Locate the cell with the specified text and output its [X, Y] center coordinate. 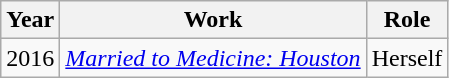
Herself [407, 58]
2016 [30, 58]
Married to Medicine: Houston [213, 58]
Role [407, 20]
Work [213, 20]
Year [30, 20]
